Identify which cell holds the provided text, then report its (x, y) central coordinate. 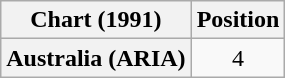
Australia (ARIA) (96, 58)
Position (238, 20)
Chart (1991) (96, 20)
4 (238, 58)
